Extract the (X, Y) coordinate from the center of the cell holding the provided text.  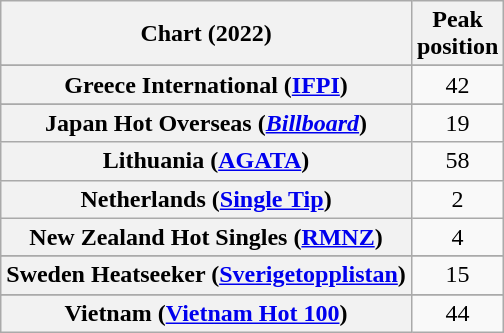
15 (457, 275)
2 (457, 199)
44 (457, 313)
Lithuania (AGATA) (206, 161)
Greece International (IFPI) (206, 85)
42 (457, 85)
Peakposition (457, 34)
New Zealand Hot Singles (RMNZ) (206, 237)
Japan Hot Overseas (Billboard) (206, 123)
4 (457, 237)
19 (457, 123)
Sweden Heatseeker (Sverigetopplistan) (206, 275)
58 (457, 161)
Netherlands (Single Tip) (206, 199)
Chart (2022) (206, 34)
Vietnam (Vietnam Hot 100) (206, 313)
